Scan for the cell matching the given text and deliver its (x, y) coordinate at center. 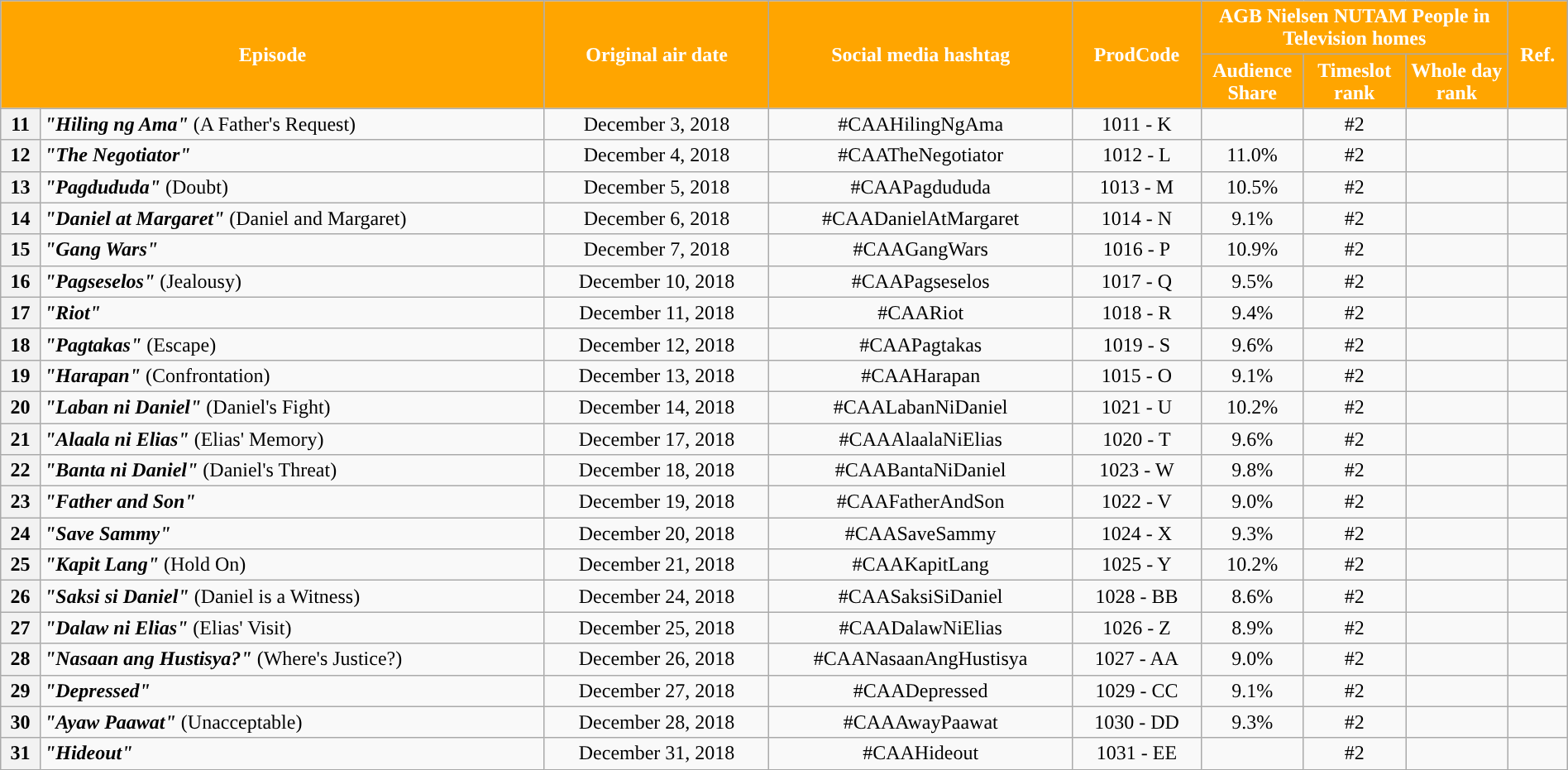
1025 - Y (1137, 565)
December 14, 2018 (657, 407)
#CAAKapitLang (921, 565)
"Riot" (292, 313)
20 (21, 407)
31 (21, 753)
1015 - O (1137, 375)
#CAASaveSammy (921, 533)
#CAANasaanAngHustisya (921, 659)
ProdCode (1137, 55)
December 7, 2018 (657, 250)
#CAADepressed (921, 691)
December 17, 2018 (657, 439)
December 11, 2018 (657, 313)
10.9% (1252, 250)
30 (21, 722)
#CAAFatherAndSon (921, 502)
December 5, 2018 (657, 187)
23 (21, 502)
1024 - X (1137, 533)
#CAAAlaalaNiElias (921, 439)
27 (21, 628)
#CAAPagdududa (921, 187)
"Pagtakas" (Escape) (292, 344)
25 (21, 565)
1026 - Z (1137, 628)
December 21, 2018 (657, 565)
26 (21, 596)
1017 - Q (1137, 281)
19 (21, 375)
1016 - P (1137, 250)
"Laban ni Daniel" (Daniel's Fight) (292, 407)
December 10, 2018 (657, 281)
"Save Sammy" (292, 533)
1031 - EE (1137, 753)
8.6% (1252, 596)
8.9% (1252, 628)
14 (21, 218)
"Kapit Lang" (Hold On) (292, 565)
9.5% (1252, 281)
December 4, 2018 (657, 155)
#CAAPagtakas (921, 344)
1018 - R (1137, 313)
9.4% (1252, 313)
Whole dayrank (1457, 81)
Episode (273, 55)
#CAATheNegotiator (921, 155)
1022 - V (1137, 502)
#CAALabanNiDaniel (921, 407)
"Ayaw Paawat" (Unacceptable) (292, 722)
Audience Share (1252, 81)
21 (21, 439)
28 (21, 659)
"Hiling ng Ama" (A Father's Request) (292, 124)
12 (21, 155)
1012 - L (1137, 155)
1021 - U (1137, 407)
#CAAGangWars (921, 250)
"Pagseselos" (Jealousy) (292, 281)
10.5% (1252, 187)
December 24, 2018 (657, 596)
1013 - M (1137, 187)
December 18, 2018 (657, 471)
Original air date (657, 55)
1027 - AA (1137, 659)
December 6, 2018 (657, 218)
1011 - K (1137, 124)
18 (21, 344)
AGB Nielsen NUTAM People in Television homes (1355, 28)
1019 - S (1137, 344)
#CAAHarapan (921, 375)
#CAABantaNiDaniel (921, 471)
"Father and Son" (292, 502)
#CAAHideout (921, 753)
1020 - T (1137, 439)
11.0% (1252, 155)
"Hideout" (292, 753)
"Daniel at Margaret" (Daniel and Margaret) (292, 218)
Timeslotrank (1355, 81)
December 31, 2018 (657, 753)
#CAADalawNiElias (921, 628)
#CAADanielAtMargaret (921, 218)
"Nasaan ang Hustisya?" (Where's Justice?) (292, 659)
1014 - N (1137, 218)
#CAAHilingNgAma (921, 124)
December 26, 2018 (657, 659)
Social media hashtag (921, 55)
"The Negotiator" (292, 155)
1023 - W (1137, 471)
29 (21, 691)
13 (21, 187)
9.8% (1252, 471)
"Harapan" (Confrontation) (292, 375)
1029 - CC (1137, 691)
Ref. (1537, 55)
December 19, 2018 (657, 502)
"Saksi si Daniel" (Daniel is a Witness) (292, 596)
"Alaala ni Elias" (Elias' Memory) (292, 439)
#CAAAwayPaawat (921, 722)
15 (21, 250)
"Banta ni Daniel" (Daniel's Threat) (292, 471)
17 (21, 313)
December 13, 2018 (657, 375)
"Dalaw ni Elias" (Elias' Visit) (292, 628)
December 3, 2018 (657, 124)
1030 - DD (1137, 722)
#CAAPagseselos (921, 281)
11 (21, 124)
"Pagdududa" (Doubt) (292, 187)
December 20, 2018 (657, 533)
December 28, 2018 (657, 722)
1028 - BB (1137, 596)
#CAASaksiSiDaniel (921, 596)
December 25, 2018 (657, 628)
16 (21, 281)
#CAARiot (921, 313)
December 27, 2018 (657, 691)
24 (21, 533)
"Gang Wars" (292, 250)
22 (21, 471)
"Depressed" (292, 691)
December 12, 2018 (657, 344)
